Return the (x, y) coordinate for the center point of the cell that contains the specified text.  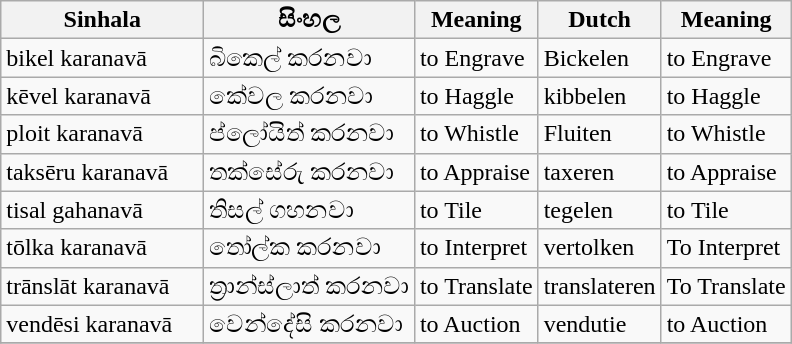
tegelen (600, 210)
taxeren (600, 172)
vendēsi karanavā (102, 324)
tōlka karanavā (102, 248)
තෝල්ක කරනවා (310, 248)
To Translate (726, 286)
ploit karanavā (102, 134)
kēvel karanavā (102, 96)
කේවල කරනවා (310, 96)
to Translate (476, 286)
vendutie (600, 324)
To Interpret (726, 248)
kibbelen (600, 96)
Fluiten (600, 134)
තිසල් ගහනවා (310, 210)
tisal gahanavā (102, 210)
බිකෙල් කරනවා (310, 58)
ප්ලෝයිත් කරනවා (310, 134)
to Interpret (476, 248)
vertolken (600, 248)
taksēru karanavā (102, 172)
තක්සේරු කරනවා (310, 172)
ත්‍රාන්ස්ලාත් කරනවා (310, 286)
Dutch (600, 20)
bikel karanavā (102, 58)
සිංහල (310, 20)
වෙන්දේසි කරනවා (310, 324)
trānslāt karanavā (102, 286)
Sinhala (102, 20)
Bickelen (600, 58)
translateren (600, 286)
